Identify which cell holds the provided text, then report its [X, Y] central coordinate. 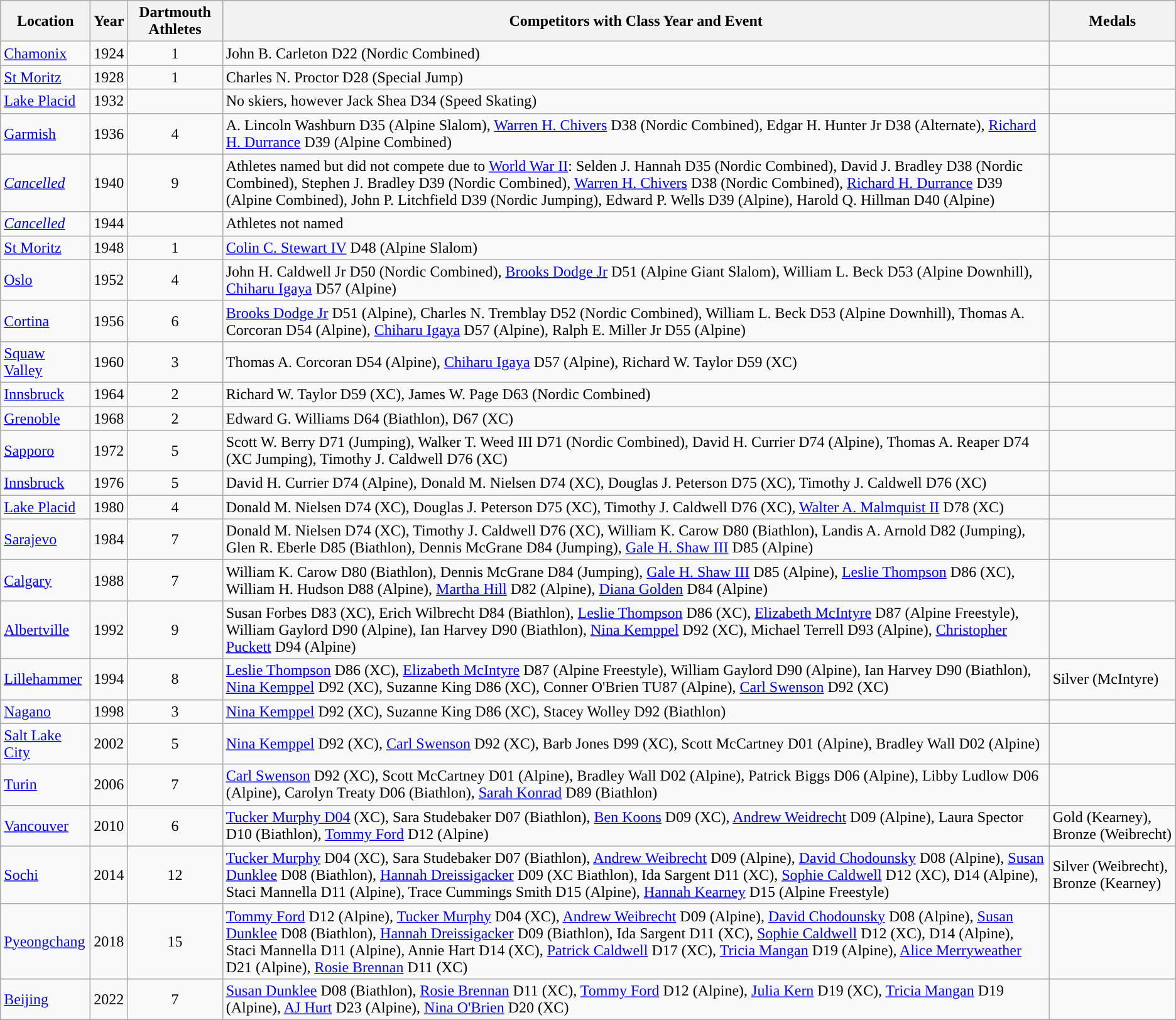
Turin [45, 784]
Garmish [45, 133]
Silver (McIntyre) [1112, 679]
John B. Carleton D22 (Nordic Combined) [636, 53]
1968 [109, 418]
Medals [1112, 21]
1924 [109, 53]
1992 [109, 630]
Calgary [45, 581]
15 [175, 941]
Vancouver [45, 826]
2014 [109, 875]
Salt Lake City [45, 744]
Cortina [45, 321]
Beijing [45, 999]
1980 [109, 507]
2022 [109, 999]
Colin C. Stewart IV D48 (Alpine Slalom) [636, 248]
Chamonix [45, 53]
1940 [109, 183]
Squaw Valley [45, 362]
No skiers, however Jack Shea D34 (Speed Skating) [636, 101]
Silver (Weibrecht), Bronze (Kearney) [1112, 875]
Dartmouth Athletes [175, 21]
Edward G. Williams D64 (Biathlon), D67 (XC) [636, 418]
Thomas A. Corcoran D54 (Alpine), Chiharu Igaya D57 (Alpine), Richard W. Taylor D59 (XC) [636, 362]
1988 [109, 581]
2002 [109, 744]
Athletes not named [636, 224]
1998 [109, 711]
12 [175, 875]
8 [175, 679]
Lillehammer [45, 679]
Donald M. Nielsen D74 (XC), Douglas J. Peterson D75 (XC), Timothy J. Caldwell D76 (XC), Walter A. Malmquist II D78 (XC) [636, 507]
Sapporo [45, 451]
1936 [109, 133]
1952 [109, 280]
1976 [109, 483]
2018 [109, 941]
1932 [109, 101]
1972 [109, 451]
Nina Kemppel D92 (XC), Carl Swenson D92 (XC), Barb Jones D99 (XC), Scott McCartney D01 (Alpine), Bradley Wall D02 (Alpine) [636, 744]
Pyeongchang [45, 941]
Sarajevo [45, 539]
Gold (Kearney), Bronze (Weibrecht) [1112, 826]
Richard W. Taylor D59 (XC), James W. Page D63 (Nordic Combined) [636, 394]
Sochi [45, 875]
1964 [109, 394]
1928 [109, 77]
Competitors with Class Year and Event [636, 21]
1960 [109, 362]
Oslo [45, 280]
Location [45, 21]
Nina Kemppel D92 (XC), Suzanne King D86 (XC), Stacey Wolley D92 (Biathlon) [636, 711]
Nagano [45, 711]
2010 [109, 826]
Year [109, 21]
Albertville [45, 630]
1984 [109, 539]
Grenoble [45, 418]
David H. Currier D74 (Alpine), Donald M. Nielsen D74 (XC), Douglas J. Peterson D75 (XC), Timothy J. Caldwell D76 (XC) [636, 483]
2006 [109, 784]
Charles N. Proctor D28 (Special Jump) [636, 77]
1948 [109, 248]
1956 [109, 321]
1944 [109, 224]
1994 [109, 679]
